Pinpoint the cell where the given text exists, returning its [X, Y] midpoint coordinate. 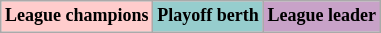
Playoff berth [208, 16]
League champions [77, 16]
League leader [322, 16]
